Search for the cell housing the specified text and yield its [X, Y] center coordinate. 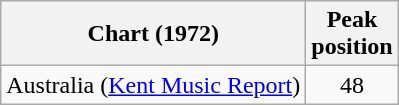
Peakposition [352, 34]
Chart (1972) [154, 34]
Australia (Kent Music Report) [154, 85]
48 [352, 85]
